Capture the cell that displays the provided text and extract its [x, y] central coordinate. 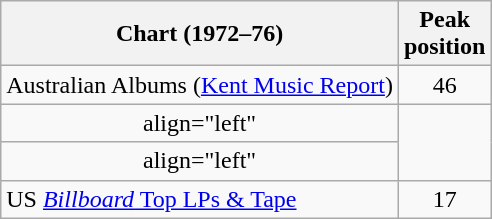
US Billboard Top LPs & Tape [200, 199]
46 [444, 85]
17 [444, 199]
Australian Albums (Kent Music Report) [200, 85]
Peakposition [444, 34]
Chart (1972–76) [200, 34]
